Find where the given text appears and provide that cell's center as (x, y) coordinate. 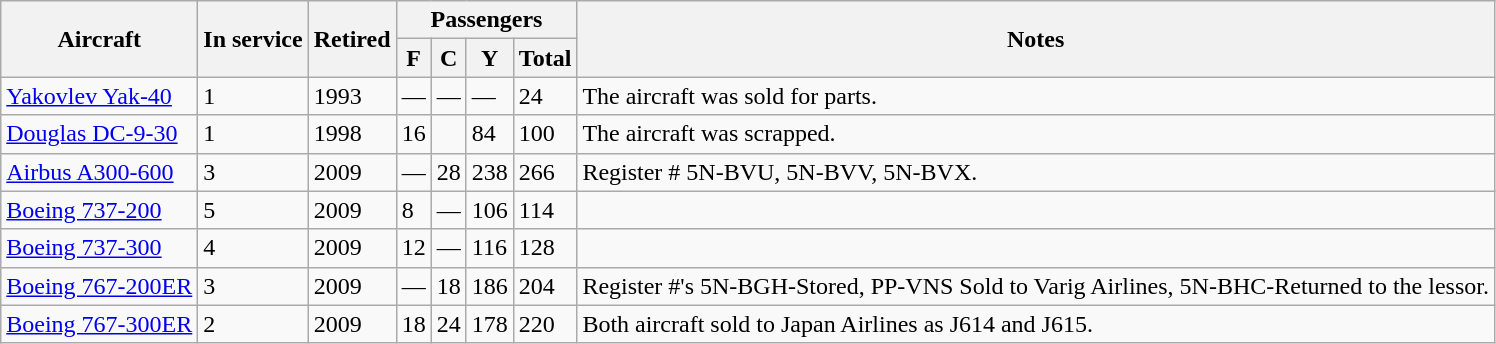
16 (414, 134)
Boeing 767-300ER (100, 324)
Douglas DC-9-30 (100, 134)
28 (448, 172)
204 (545, 286)
Notes (1036, 39)
Yakovlev Yak-40 (100, 96)
Boeing 737-200 (100, 210)
Airbus A300-600 (100, 172)
238 (490, 172)
220 (545, 324)
Register #'s 5N-BGH-Stored, PP-VNS Sold to Varig Airlines, 5N-BHC-Returned to the lessor. (1036, 286)
100 (545, 134)
C (448, 58)
12 (414, 248)
In service (253, 39)
The aircraft was sold for parts. (1036, 96)
8 (414, 210)
186 (490, 286)
Passengers (486, 20)
178 (490, 324)
5 (253, 210)
Register # 5N-BVU, 5N-BVV, 5N-BVX. (1036, 172)
1993 (352, 96)
Boeing 767-200ER (100, 286)
4 (253, 248)
106 (490, 210)
F (414, 58)
84 (490, 134)
Total (545, 58)
266 (545, 172)
Boeing 737-300 (100, 248)
Y (490, 58)
Both aircraft sold to Japan Airlines as J614 and J615. (1036, 324)
Retired (352, 39)
116 (490, 248)
2 (253, 324)
128 (545, 248)
114 (545, 210)
1998 (352, 134)
Aircraft (100, 39)
The aircraft was scrapped. (1036, 134)
